Find where the given text appears and provide that cell's center as (x, y) coordinate. 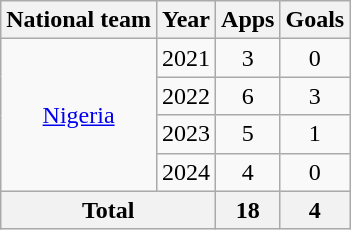
1 (315, 134)
National team (79, 20)
Goals (315, 20)
5 (248, 134)
2023 (186, 134)
2024 (186, 172)
Year (186, 20)
Apps (248, 20)
2022 (186, 96)
2021 (186, 58)
18 (248, 210)
Total (108, 210)
Nigeria (79, 115)
6 (248, 96)
